Scan for the cell matching the given text and deliver its (X, Y) coordinate at center. 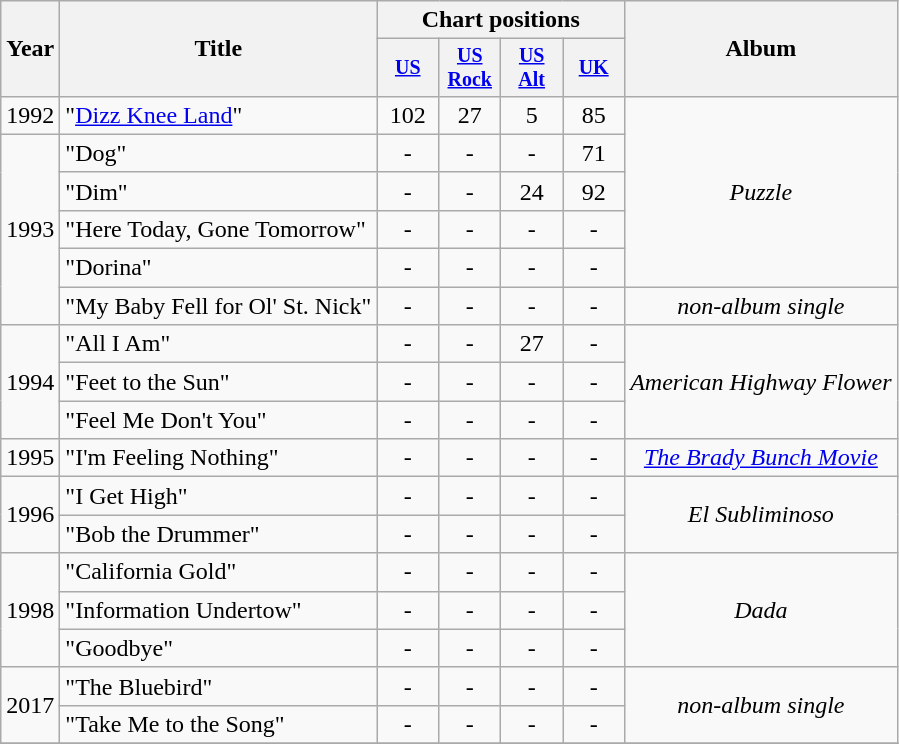
"The Bluebird" (218, 686)
Chart positions (501, 20)
US (408, 68)
UK (594, 68)
American Highway Flower (761, 382)
"Dorina" (218, 268)
"I'm Feeling Nothing" (218, 458)
Dada (761, 610)
"California Gold" (218, 572)
"Goodbye" (218, 648)
"Dim" (218, 191)
"Feet to the Sun" (218, 382)
102 (408, 115)
1993 (30, 229)
1998 (30, 610)
1996 (30, 515)
"Dog" (218, 153)
"Information Undertow" (218, 610)
1995 (30, 458)
92 (594, 191)
USAlt (532, 68)
Title (218, 49)
71 (594, 153)
Year (30, 49)
"All I Am" (218, 344)
1994 (30, 382)
Album (761, 49)
"Here Today, Gone Tomorrow" (218, 229)
"I Get High" (218, 496)
Puzzle (761, 191)
2017 (30, 705)
1992 (30, 115)
USRock (470, 68)
24 (532, 191)
5 (532, 115)
"Take Me to the Song" (218, 724)
"Dizz Knee Land" (218, 115)
"Feel Me Don't You" (218, 420)
The Brady Bunch Movie (761, 458)
El Subliminoso (761, 515)
85 (594, 115)
"My Baby Fell for Ol' St. Nick" (218, 306)
"Bob the Drummer" (218, 534)
